Provide the (x, y) coordinate of the cell's center where the given text is located.  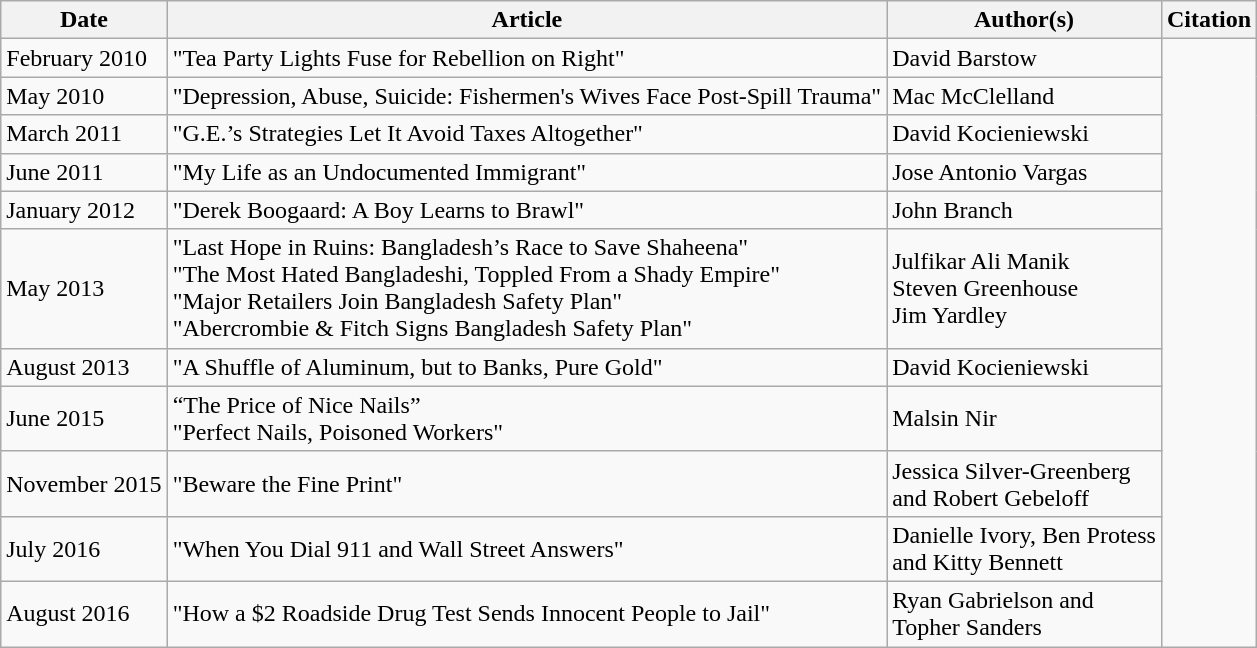
Ryan Gabrielson andTopher Sanders (1024, 614)
February 2010 (84, 58)
August 2013 (84, 367)
"How a $2 Roadside Drug Test Sends Innocent People to Jail" (527, 614)
Jose Antonio Vargas (1024, 172)
"When You Dial 911 and Wall Street Answers" (527, 548)
Danielle Ivory, Ben Protessand Kitty Bennett (1024, 548)
"Depression, Abuse, Suicide: Fishermen's Wives Face Post-Spill Trauma" (527, 96)
November 2015 (84, 484)
Jessica Silver-Greenbergand Robert Gebeloff (1024, 484)
"A Shuffle of Aluminum, but to Banks, Pure Gold" (527, 367)
July 2016 (84, 548)
May 2010 (84, 96)
Julfikar Ali ManikSteven GreenhouseJim Yardley (1024, 288)
Article (527, 20)
Author(s) (1024, 20)
David Barstow (1024, 58)
May 2013 (84, 288)
August 2016 (84, 614)
"Derek Boogaard: A Boy Learns to Brawl" (527, 210)
"Beware the Fine Print" (527, 484)
Mac McClelland (1024, 96)
Malsin Nir (1024, 418)
June 2015 (84, 418)
March 2011 (84, 134)
"My Life as an Undocumented Immigrant" (527, 172)
January 2012 (84, 210)
“The Price of Nice Nails”"Perfect Nails, Poisoned Workers" (527, 418)
"G.E.’s Strategies Let It Avoid Taxes Altogether" (527, 134)
"Tea Party Lights Fuse for Rebellion on Right" (527, 58)
June 2011 (84, 172)
Citation (1208, 20)
John Branch (1024, 210)
Date (84, 20)
